Find where the given text appears and provide that cell's center as (X, Y) coordinate. 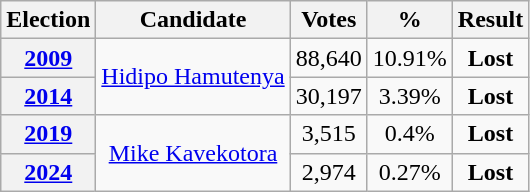
2,974 (328, 172)
0.4% (410, 134)
Election (48, 20)
88,640 (328, 58)
0.27% (410, 172)
2009 (48, 58)
2019 (48, 134)
Hidipo Hamutenya (193, 77)
3.39% (410, 96)
2024 (48, 172)
Result (490, 20)
3,515 (328, 134)
Votes (328, 20)
30,197 (328, 96)
2014 (48, 96)
% (410, 20)
Candidate (193, 20)
10.91% (410, 58)
Mike Kavekotora (193, 153)
